From the cell containing the given text, extract its center point as [X, Y] coordinate. 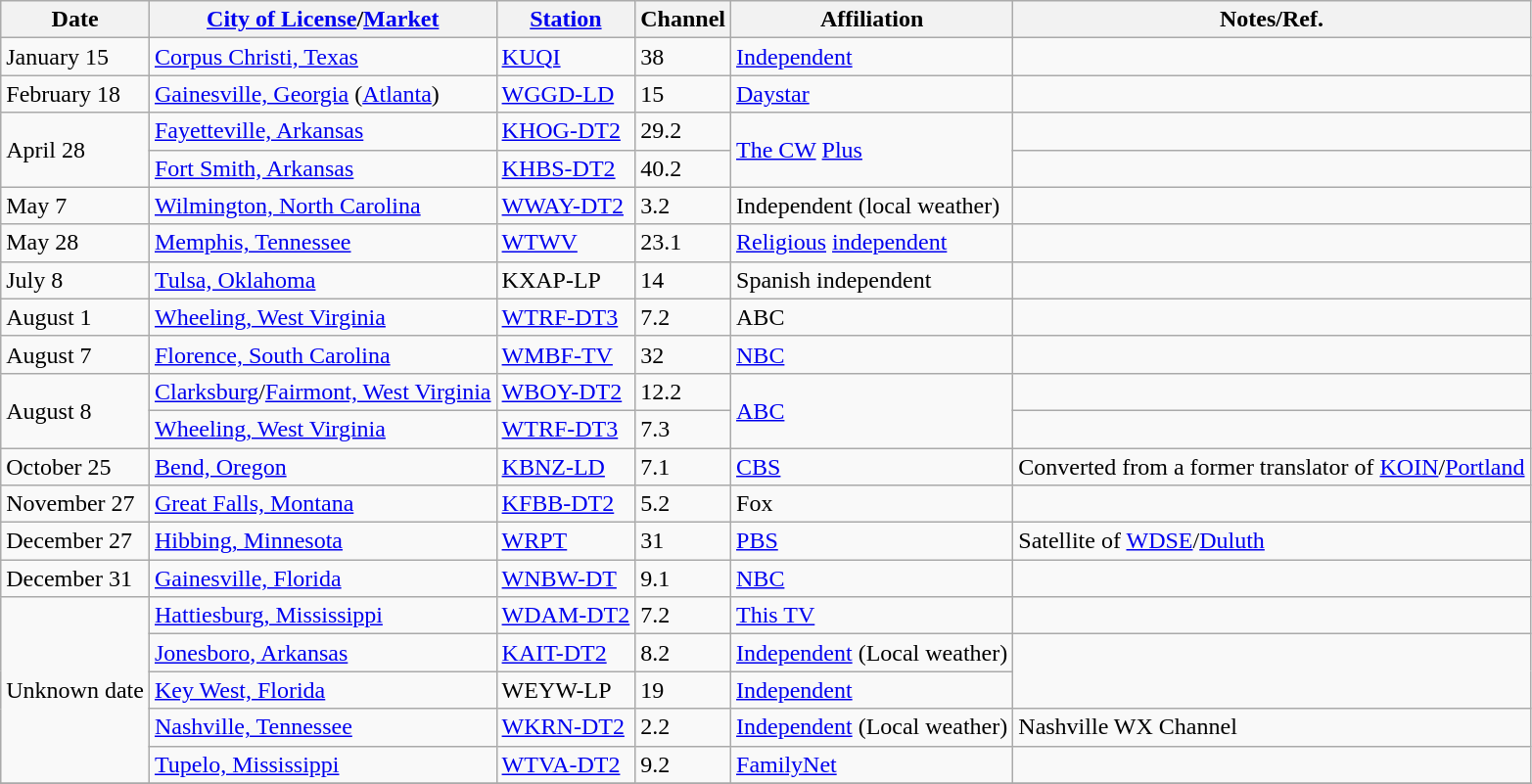
KHBS-DT2 [566, 168]
Memphis, Tennessee [323, 243]
Jonesboro, Arkansas [323, 653]
WTWV [566, 243]
Nashville, Tennessee [323, 727]
Fayetteville, Arkansas [323, 131]
October 25 [75, 467]
Clarksburg/Fairmont, West Virginia [323, 392]
7.1 [683, 467]
City of License/Market [323, 20]
WNBW-DT [566, 578]
3.2 [683, 206]
38 [683, 57]
WRPT [566, 541]
Key West, Florida [323, 690]
Affiliation [872, 20]
KBNZ-LD [566, 467]
CBS [872, 467]
February 18 [75, 94]
May 7 [75, 206]
Notes/Ref. [1272, 20]
August 7 [75, 354]
Nashville WX Channel [1272, 727]
32 [683, 354]
Tulsa, Oklahoma [323, 280]
Channel [683, 20]
7.3 [683, 429]
Great Falls, Montana [323, 504]
FamilyNet [872, 764]
WWAY-DT2 [566, 206]
Unknown date [75, 690]
15 [683, 94]
November 27 [75, 504]
23.1 [683, 243]
5.2 [683, 504]
Hattiesburg, Mississippi [323, 616]
Corpus Christi, Texas [323, 57]
WKRN-DT2 [566, 727]
Gainesville, Florida [323, 578]
Gainesville, Georgia (Atlanta) [323, 94]
WTVA-DT2 [566, 764]
2.2 [683, 727]
WMBF-TV [566, 354]
January 15 [75, 57]
Bend, Oregon [323, 467]
The CW Plus [872, 150]
KUQI [566, 57]
July 8 [75, 280]
Hibbing, Minnesota [323, 541]
May 28 [75, 243]
19 [683, 690]
14 [683, 280]
December 27 [75, 541]
Wilmington, North Carolina [323, 206]
December 31 [75, 578]
KHOG-DT2 [566, 131]
KXAP-LP [566, 280]
Converted from a former translator of KOIN/Portland [1272, 467]
WBOY-DT2 [566, 392]
WDAM-DT2 [566, 616]
29.2 [683, 131]
8.2 [683, 653]
Religious independent [872, 243]
April 28 [75, 150]
Station [566, 20]
9.2 [683, 764]
August 1 [75, 317]
Spanish independent [872, 280]
Florence, South Carolina [323, 354]
KFBB-DT2 [566, 504]
9.1 [683, 578]
WEYW-LP [566, 690]
40.2 [683, 168]
Satellite of WDSE/Duluth [1272, 541]
31 [683, 541]
August 8 [75, 410]
WGGD-LD [566, 94]
Fox [872, 504]
Independent (local weather) [872, 206]
KAIT-DT2 [566, 653]
Daystar [872, 94]
This TV [872, 616]
Date [75, 20]
Fort Smith, Arkansas [323, 168]
12.2 [683, 392]
Tupelo, Mississippi [323, 764]
PBS [872, 541]
